Pinpoint the cell where the given text exists, returning its (x, y) midpoint coordinate. 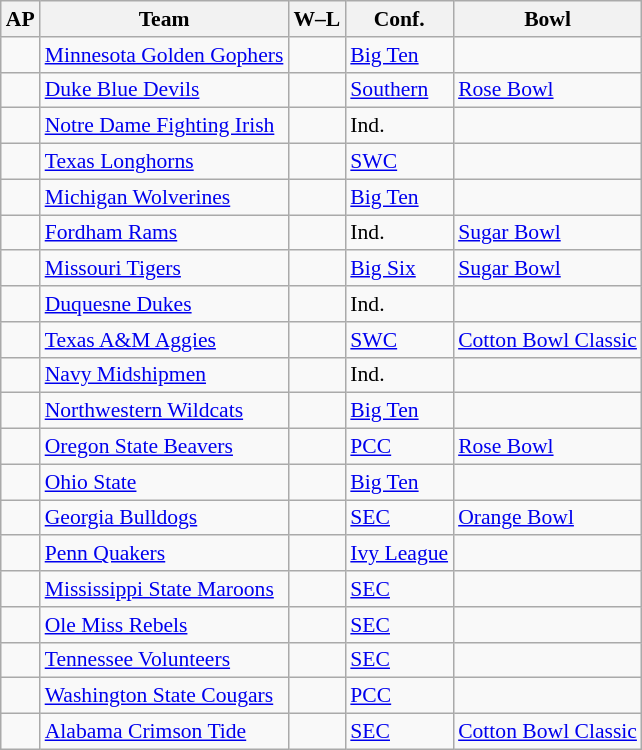
Duquesne Dukes (164, 304)
Ole Miss Rebels (164, 625)
Northwestern Wildcats (164, 411)
Mississippi State Maroons (164, 589)
Tennessee Volunteers (164, 660)
Washington State Cougars (164, 696)
Penn Quakers (164, 554)
W–L (316, 19)
Navy Midshipmen (164, 375)
Bowl (548, 19)
Big Six (399, 269)
Missouri Tigers (164, 269)
Ivy League (399, 554)
Georgia Bulldogs (164, 518)
Ohio State (164, 482)
Conf. (399, 19)
Duke Blue Devils (164, 90)
Texas Longhorns (164, 162)
Notre Dame Fighting Irish (164, 126)
Southern (399, 90)
Oregon State Beavers (164, 447)
Team (164, 19)
Minnesota Golden Gophers (164, 55)
AP (20, 19)
Fordham Rams (164, 233)
Orange Bowl (548, 518)
Alabama Crimson Tide (164, 732)
Texas A&M Aggies (164, 340)
Michigan Wolverines (164, 197)
